From the cell containing the given text, extract its center point as (x, y) coordinate. 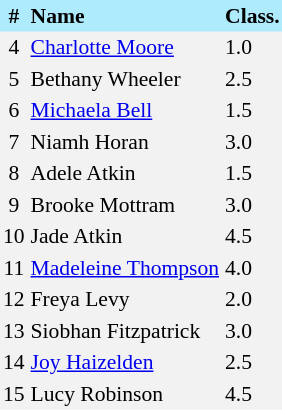
15 (14, 394)
Adele Atkin (125, 174)
Joy Haizelden (125, 362)
11 (14, 268)
8 (14, 174)
Jade Atkin (125, 236)
Charlotte Moore (125, 48)
Niamh Horan (125, 142)
12 (14, 300)
# (14, 16)
10 (14, 236)
13 (14, 331)
Bethany Wheeler (125, 79)
Freya Levy (125, 300)
7 (14, 142)
9 (14, 205)
Siobhan Fitzpatrick (125, 331)
Michaela Bell (125, 110)
6 (14, 110)
5 (14, 79)
Lucy Robinson (125, 394)
4 (14, 48)
Name (125, 16)
Madeleine Thompson (125, 268)
Brooke Mottram (125, 205)
14 (14, 362)
